For the text-containing cell, return its midpoint in (x, y) coordinate format. 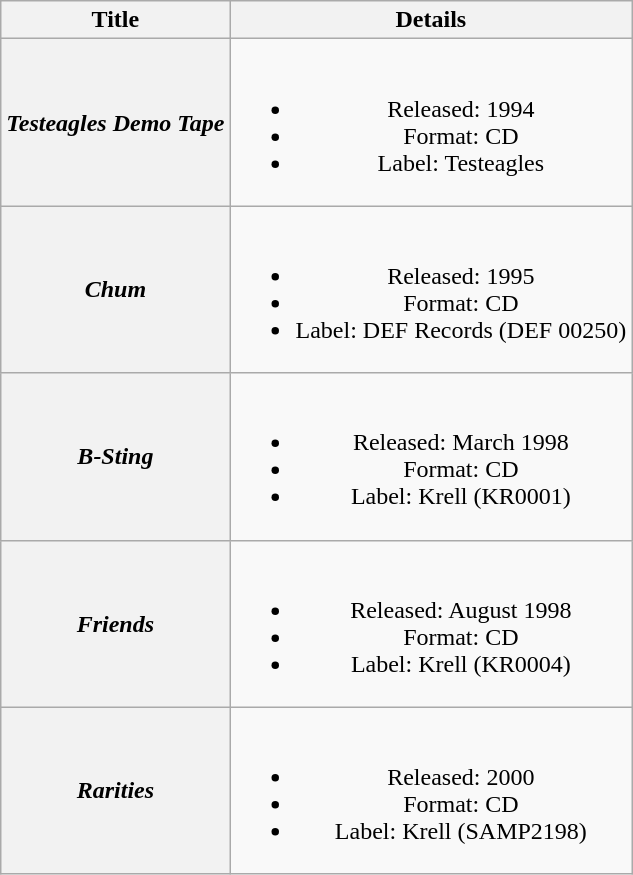
Released: March 1998Format: CDLabel: Krell (KR0001) (431, 456)
Friends (116, 624)
Released: 1995Format: CDLabel: DEF Records (DEF 00250) (431, 290)
Released: 1994Format: CDLabel: Testeagles (431, 122)
Chum (116, 290)
Title (116, 20)
Released: 2000Format: CDLabel: Krell (SAMP2198) (431, 790)
Details (431, 20)
Released: August 1998Format: CDLabel: Krell (KR0004) (431, 624)
B-Sting (116, 456)
Rarities (116, 790)
Testeagles Demo Tape (116, 122)
